Provide the (x, y) coordinate of the cell's center where the given text is located.  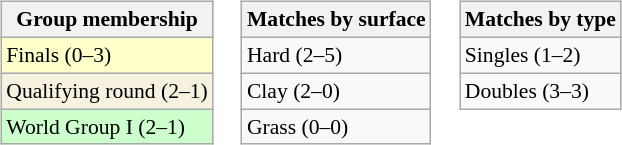
World Group I (2–1) (107, 127)
Hard (2–5) (336, 55)
Finals (0–3) (107, 55)
Grass (0–0) (336, 127)
Group membership (107, 20)
Matches by surface (336, 20)
Matches by type (540, 20)
Clay (2–0) (336, 91)
Qualifying round (2–1) (107, 91)
Doubles (3–3) (540, 91)
Singles (1–2) (540, 55)
